Extract the (X, Y) coordinate from the center of the cell holding the provided text.  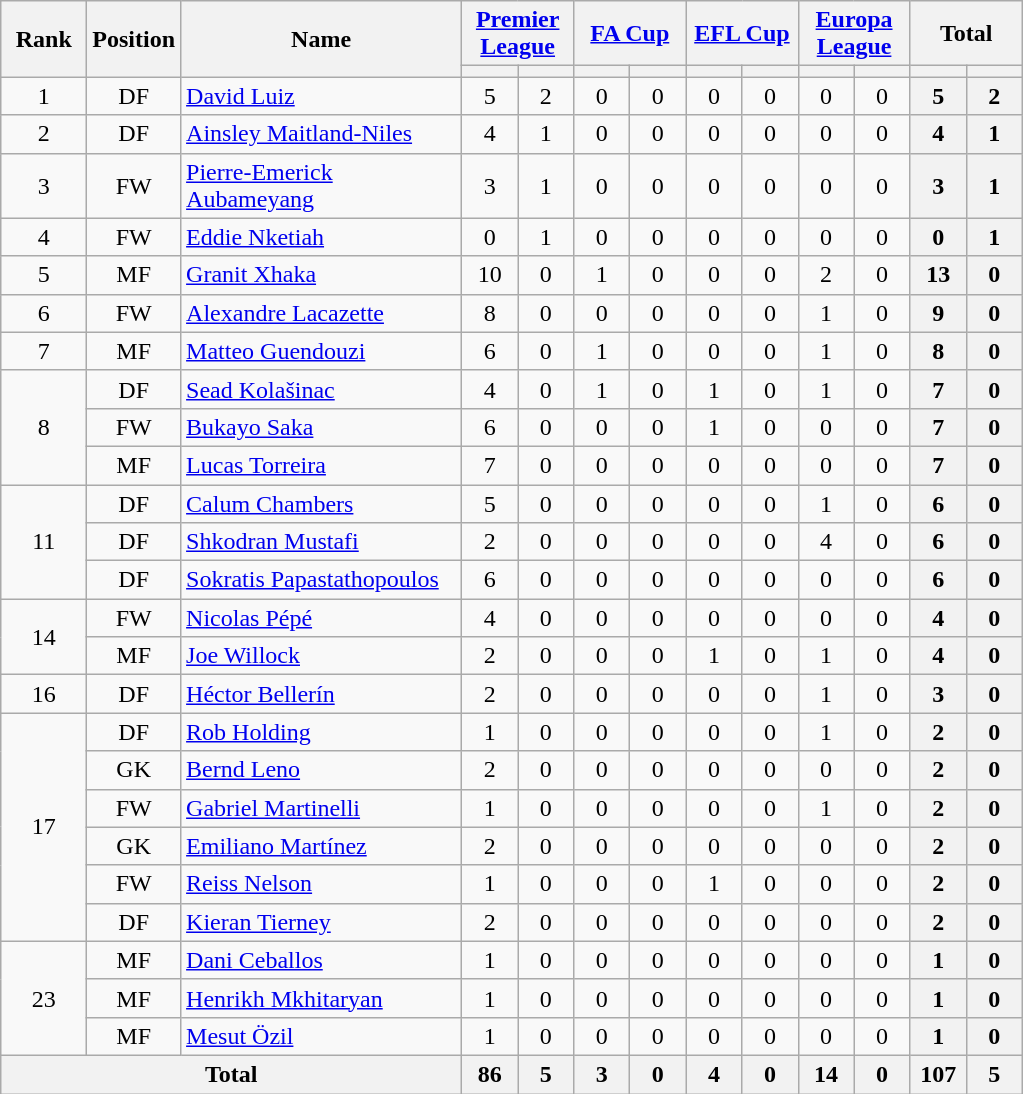
Joe Willock (322, 656)
Emiliano Martínez (322, 846)
107 (938, 1074)
Pierre-Emerick Aubameyang (322, 186)
23 (44, 998)
Ainsley Maitland-Niles (322, 134)
Europa League (854, 34)
David Luiz (322, 96)
Henrikh Mkhitaryan (322, 998)
Bernd Leno (322, 770)
EFL Cup (742, 34)
Position (134, 39)
Mesut Özil (322, 1036)
86 (490, 1074)
Rank (44, 39)
Sead Kolašinac (322, 389)
Matteo Guendouzi (322, 351)
9 (938, 313)
Reiss Nelson (322, 884)
Gabriel Martinelli (322, 808)
Rob Holding (322, 732)
10 (490, 275)
Nicolas Pépé (322, 618)
Name (322, 39)
Calum Chambers (322, 503)
Héctor Bellerín (322, 694)
Sokratis Papastathopoulos (322, 580)
Granit Xhaka (322, 275)
Premier League (518, 34)
FA Cup (630, 34)
11 (44, 541)
Eddie Nketiah (322, 237)
Dani Ceballos (322, 960)
Bukayo Saka (322, 427)
17 (44, 827)
13 (938, 275)
Alexandre Lacazette (322, 313)
Shkodran Mustafi (322, 542)
Kieran Tierney (322, 922)
16 (44, 694)
Lucas Torreira (322, 465)
